Pinpoint the cell where the given text exists, returning its (x, y) midpoint coordinate. 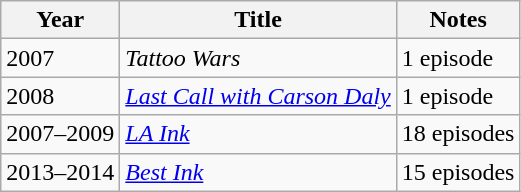
Best Ink (258, 172)
2007–2009 (60, 134)
Last Call with Carson Daly (258, 96)
2013–2014 (60, 172)
2007 (60, 58)
18 episodes (458, 134)
15 episodes (458, 172)
Title (258, 20)
Tattoo Wars (258, 58)
LA Ink (258, 134)
2008 (60, 96)
Notes (458, 20)
Year (60, 20)
